From the cell containing the given text, extract its center point as [x, y] coordinate. 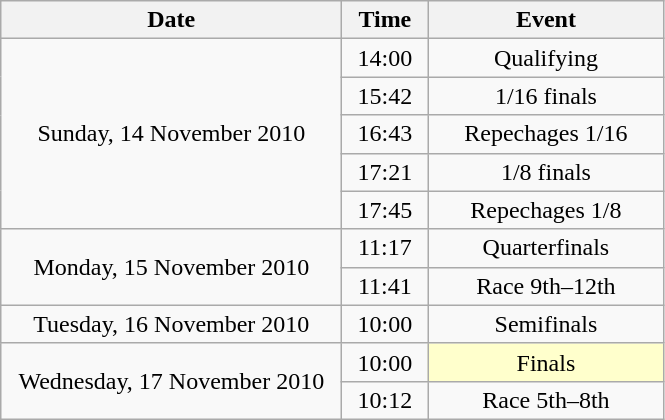
Monday, 15 November 2010 [172, 267]
16:43 [385, 134]
17:21 [385, 172]
Wednesday, 17 November 2010 [172, 381]
Race 9th–12th [546, 286]
11:17 [385, 248]
14:00 [385, 58]
11:41 [385, 286]
15:42 [385, 96]
Qualifying [546, 58]
Repechages 1/8 [546, 210]
1/8 finals [546, 172]
Time [385, 20]
1/16 finals [546, 96]
Race 5th–8th [546, 400]
10:12 [385, 400]
Sunday, 14 November 2010 [172, 134]
Semifinals [546, 324]
Repechages 1/16 [546, 134]
Date [172, 20]
Tuesday, 16 November 2010 [172, 324]
17:45 [385, 210]
Finals [546, 362]
Quarterfinals [546, 248]
Event [546, 20]
